Identify which cell holds the provided text, then report its [x, y] central coordinate. 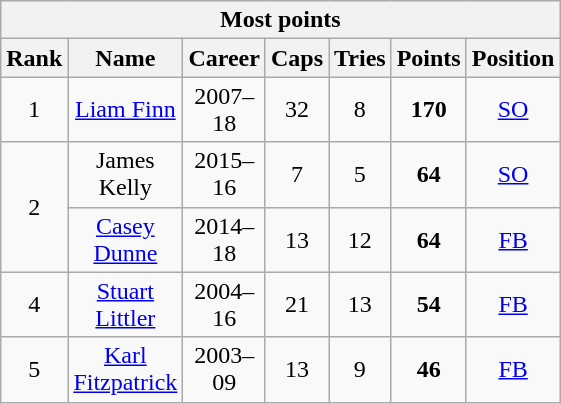
Stuart Littler [126, 304]
Points [428, 58]
Liam Finn [126, 110]
8 [360, 110]
James Kelly [126, 174]
Tries [360, 58]
Position [513, 58]
Rank [34, 58]
2004–16 [224, 304]
Career [224, 58]
1 [34, 110]
2015–16 [224, 174]
2014–18 [224, 240]
170 [428, 110]
Casey Dunne [126, 240]
2007–18 [224, 110]
4 [34, 304]
21 [296, 304]
Name [126, 58]
46 [428, 370]
7 [296, 174]
Caps [296, 58]
Most points [280, 20]
54 [428, 304]
Karl Fitzpatrick [126, 370]
32 [296, 110]
2 [34, 207]
2003–09 [224, 370]
12 [360, 240]
9 [360, 370]
